Determine the [X, Y] coordinate at the center of the cell enclosing the given text.  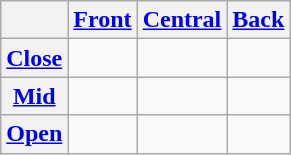
Central [182, 20]
Front [102, 20]
Mid [34, 96]
Close [34, 58]
Back [258, 20]
Open [34, 134]
